Find where the given text appears and provide that cell's center as [X, Y] coordinate. 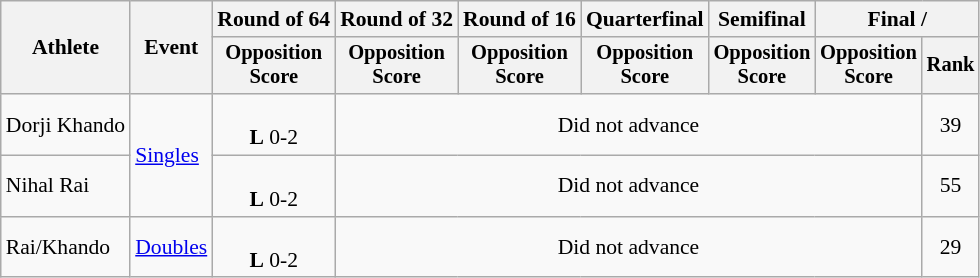
Singles [171, 155]
Final / [897, 19]
Round of 64 [274, 19]
Round of 32 [396, 19]
Rai/Khando [66, 248]
Round of 16 [520, 19]
Semifinal [762, 19]
29 [951, 248]
Athlete [66, 48]
Quarterfinal [645, 19]
55 [951, 186]
Dorji Khando [66, 124]
Doubles [171, 248]
Nihal Rai [66, 186]
39 [951, 124]
Rank [951, 66]
Event [171, 48]
